From the cell containing the given text, extract its center point as [X, Y] coordinate. 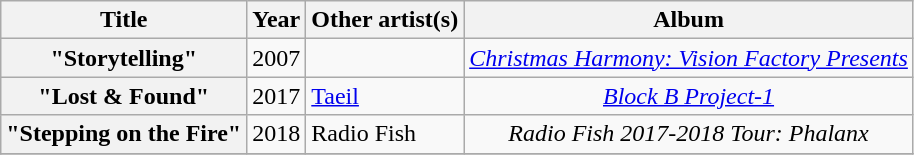
"Storytelling" [124, 58]
2017 [276, 96]
Title [124, 20]
2018 [276, 134]
Christmas Harmony: Vision Factory Presents [689, 58]
Year [276, 20]
Block B Project-1 [689, 96]
Other artist(s) [385, 20]
Album [689, 20]
2007 [276, 58]
Taeil [385, 96]
"Stepping on the Fire" [124, 134]
Radio Fish 2017-2018 Tour: Phalanx [689, 134]
Radio Fish [385, 134]
"Lost & Found" [124, 96]
